Extract the (x, y) coordinate from the center of the cell holding the provided text.  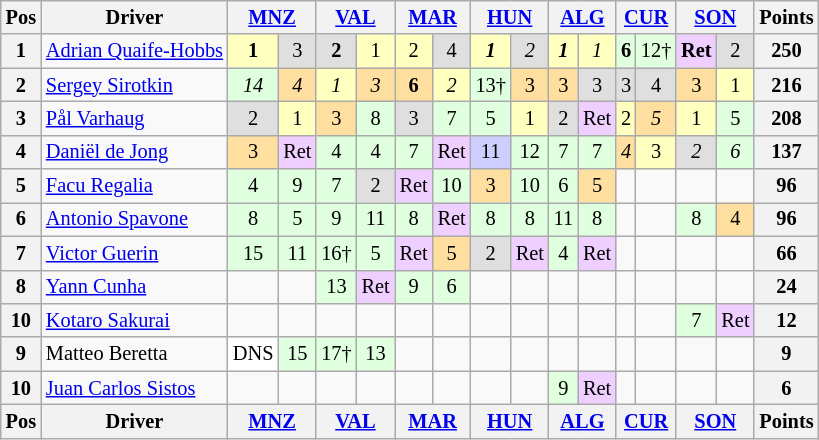
Antonio Spavone (134, 219)
Pål Varhaug (134, 118)
Daniël de Jong (134, 152)
Yann Cunha (134, 287)
208 (786, 118)
250 (786, 51)
Matteo Beretta (134, 354)
Victor Guerin (134, 253)
137 (786, 152)
Kotaro Sakurai (134, 320)
66 (786, 253)
Facu Regalia (134, 186)
16† (336, 253)
Adrian Quaife-Hobbs (134, 51)
DNS (253, 354)
Juan Carlos Sistos (134, 388)
12† (656, 51)
24 (786, 287)
14 (253, 85)
13† (491, 85)
17† (336, 354)
216 (786, 85)
Sergey Sirotkin (134, 85)
